Find where the given text appears and provide that cell's center as [X, Y] coordinate. 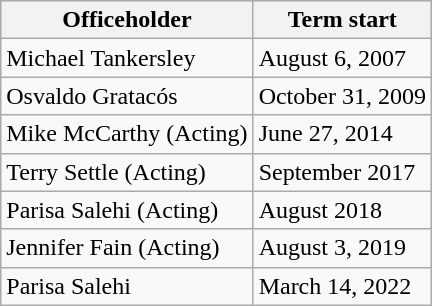
August 2018 [342, 210]
Officeholder [127, 20]
March 14, 2022 [342, 286]
Parisa Salehi [127, 286]
August 6, 2007 [342, 58]
Osvaldo Gratacós [127, 96]
Term start [342, 20]
October 31, 2009 [342, 96]
August 3, 2019 [342, 248]
Michael Tankersley [127, 58]
June 27, 2014 [342, 134]
Mike McCarthy (Acting) [127, 134]
Terry Settle (Acting) [127, 172]
Parisa Salehi (Acting) [127, 210]
Jennifer Fain (Acting) [127, 248]
September 2017 [342, 172]
